Search for the cell housing the specified text and yield its [X, Y] center coordinate. 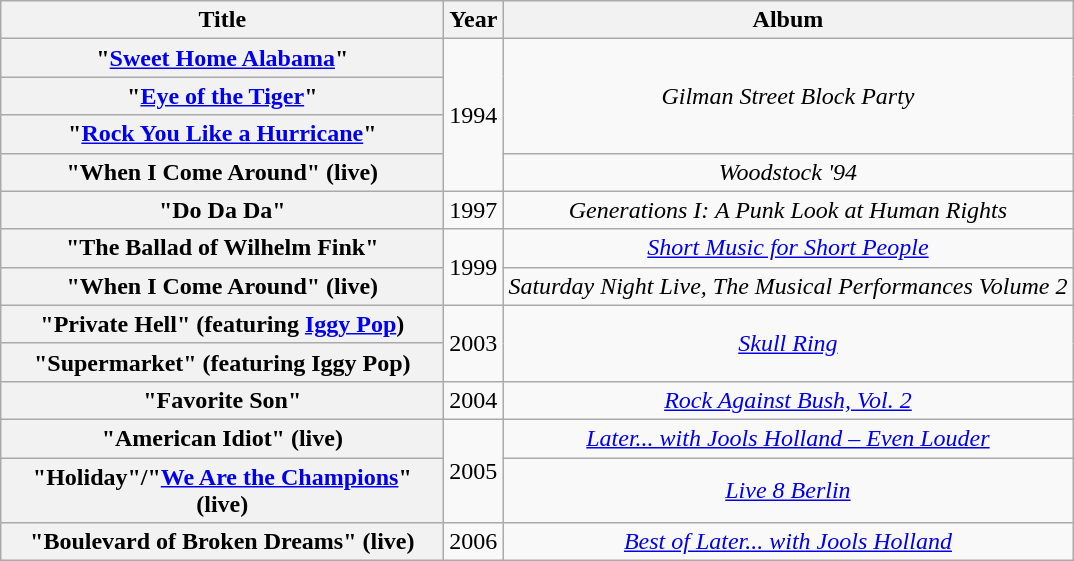
Rock Against Bush, Vol. 2 [788, 400]
1994 [474, 115]
"Eye of the Tiger" [222, 96]
Short Music for Short People [788, 248]
Title [222, 20]
"Rock You Like a Hurricane" [222, 134]
1999 [474, 267]
"Holiday"/"We Are the Champions" (live) [222, 490]
"Do Da Da" [222, 210]
Album [788, 20]
Generations I: A Punk Look at Human Rights [788, 210]
"Favorite Son" [222, 400]
2005 [474, 470]
2003 [474, 343]
2004 [474, 400]
"American Idiot" (live) [222, 438]
Skull Ring [788, 343]
1997 [474, 210]
Gilman Street Block Party [788, 96]
"Boulevard of Broken Dreams" (live) [222, 542]
"Private Hell" (featuring Iggy Pop) [222, 324]
"The Ballad of Wilhelm Fink" [222, 248]
"Sweet Home Alabama" [222, 58]
2006 [474, 542]
"Supermarket" (featuring Iggy Pop) [222, 362]
Live 8 Berlin [788, 490]
Saturday Night Live, The Musical Performances Volume 2 [788, 286]
Best of Later... with Jools Holland [788, 542]
Later... with Jools Holland – Even Louder [788, 438]
Woodstock '94 [788, 172]
Year [474, 20]
